Output the (X, Y) coordinate of the center of the cell containing the given text.  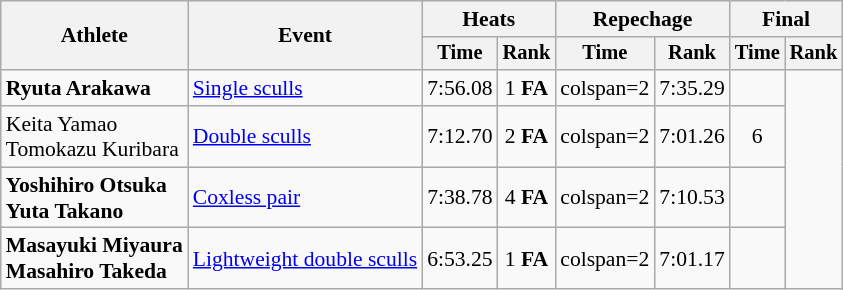
Heats (488, 19)
Ryuta Arakawa (94, 88)
Repechage (642, 19)
Double sculls (305, 136)
7:01.26 (692, 136)
Single sculls (305, 88)
7:10.53 (692, 198)
7:38.78 (460, 198)
7:12.70 (460, 136)
7:01.17 (692, 258)
Final (786, 19)
6:53.25 (460, 258)
Coxless pair (305, 198)
6 (758, 136)
7:56.08 (460, 88)
Keita YamaoTomokazu Kuribara (94, 136)
2 FA (527, 136)
Athlete (94, 36)
Lightweight double sculls (305, 258)
Masayuki MiyauraMasahiro Takeda (94, 258)
4 FA (527, 198)
Yoshihiro OtsukaYuta Takano (94, 198)
Event (305, 36)
7:35.29 (692, 88)
